Scan for the cell matching the given text and deliver its [X, Y] coordinate at center. 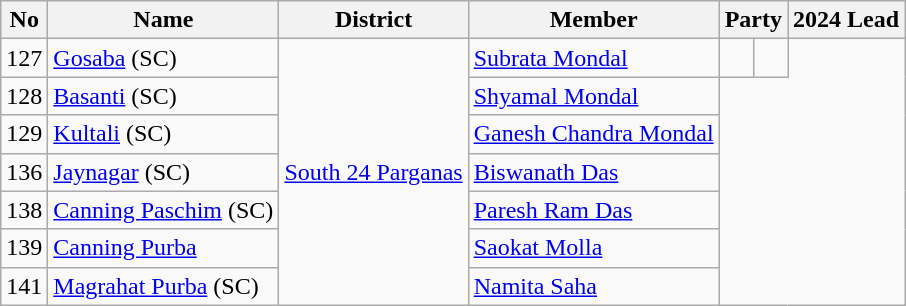
Canning Purba [164, 248]
Ganesh Chandra Mondal [594, 134]
District [374, 20]
Gosaba (SC) [164, 58]
127 [24, 58]
Name [164, 20]
139 [24, 248]
136 [24, 172]
Namita Saha [594, 286]
Shyamal Mondal [594, 96]
Subrata Mondal [594, 58]
No [24, 20]
2024 Lead [846, 20]
Canning Paschim (SC) [164, 210]
Paresh Ram Das [594, 210]
Jaynagar (SC) [164, 172]
Kultali (SC) [164, 134]
Party [753, 20]
141 [24, 286]
Saokat Molla [594, 248]
138 [24, 210]
Biswanath Das [594, 172]
Basanti (SC) [164, 96]
128 [24, 96]
Magrahat Purba (SC) [164, 286]
129 [24, 134]
Member [594, 20]
South 24 Parganas [374, 172]
